For the text-containing cell, return its midpoint in [X, Y] coordinate format. 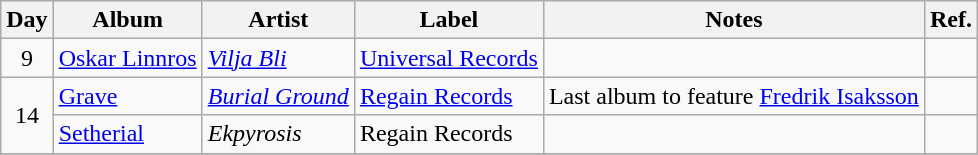
Day [27, 20]
Artist [278, 20]
14 [27, 115]
9 [27, 58]
Last album to feature Fredrik Isaksson [734, 96]
Oskar Linnros [128, 58]
Label [448, 20]
Ref. [950, 20]
Notes [734, 20]
Setherial [128, 134]
Universal Records [448, 58]
Grave [128, 96]
Vilja Bli [278, 58]
Ekpyrosis [278, 134]
Album [128, 20]
Burial Ground [278, 96]
